Pinpoint the cell where the given text exists, returning its (X, Y) midpoint coordinate. 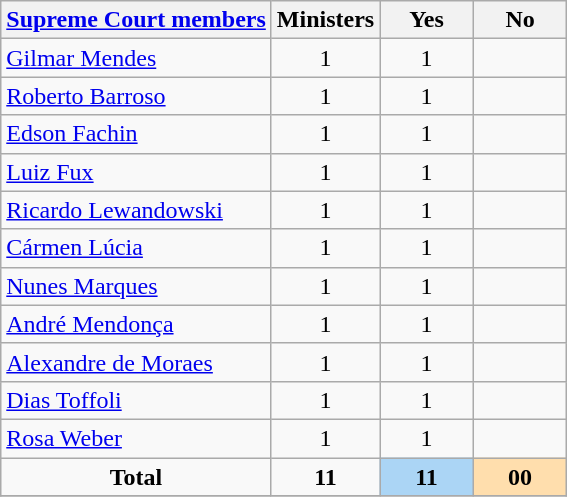
Nunes Marques (136, 286)
Yes (427, 20)
Dias Toffoli (136, 400)
Supreme Court members (136, 20)
Ministers (325, 20)
00 (520, 477)
Gilmar Mendes (136, 58)
Roberto Barroso (136, 96)
Cármen Lúcia (136, 248)
Luiz Fux (136, 172)
Ricardo Lewandowski (136, 210)
André Mendonça (136, 324)
No (520, 20)
Edson Fachin (136, 134)
Rosa Weber (136, 438)
Alexandre de Moraes (136, 362)
Total (136, 477)
